Capture the cell that displays the provided text and extract its [x, y] central coordinate. 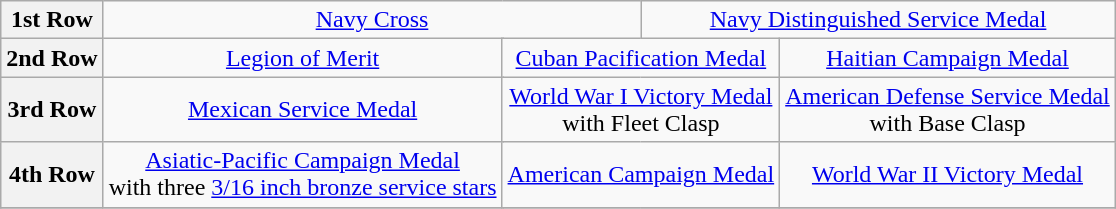
1st Row [52, 20]
3rd Row [52, 110]
2nd Row [52, 58]
American Campaign Medal [641, 174]
Cuban Pacification Medal [641, 58]
World War II Victory Medal [948, 174]
Navy Cross [372, 20]
American Defense Service Medal with Base Clasp [948, 110]
Navy Distinguished Service Medal [878, 20]
Asiatic-Pacific Campaign Medal with three 3/16 inch bronze service stars [302, 174]
Legion of Merit [302, 58]
Mexican Service Medal [302, 110]
Haitian Campaign Medal [948, 58]
World War I Victory Medal with Fleet Clasp [641, 110]
4th Row [52, 174]
